Find where the given text appears and provide that cell's center as [X, Y] coordinate. 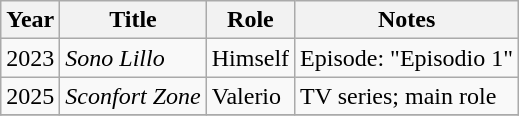
Himself [250, 58]
Role [250, 20]
Notes [407, 20]
Sono Lillo [133, 58]
Sconfort Zone [133, 96]
2023 [30, 58]
TV series; main role [407, 96]
2025 [30, 96]
Year [30, 20]
Title [133, 20]
Valerio [250, 96]
Episode: "Episodio 1" [407, 58]
